Detect which cell encompasses the target text, then output its (x, y) center coordinate. 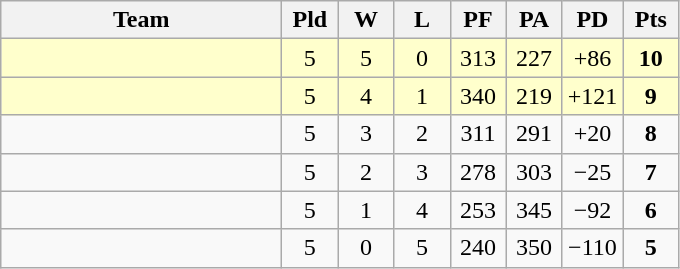
340 (478, 96)
7 (651, 172)
253 (478, 210)
Pld (310, 20)
345 (534, 210)
+20 (592, 134)
9 (651, 96)
L (422, 20)
PF (478, 20)
W (366, 20)
278 (478, 172)
240 (478, 248)
−92 (592, 210)
PD (592, 20)
291 (534, 134)
8 (651, 134)
227 (534, 58)
10 (651, 58)
219 (534, 96)
303 (534, 172)
313 (478, 58)
+121 (592, 96)
Team (142, 20)
6 (651, 210)
+86 (592, 58)
350 (534, 248)
−110 (592, 248)
−25 (592, 172)
PA (534, 20)
Pts (651, 20)
311 (478, 134)
